Search for the cell housing the specified text and yield its [x, y] center coordinate. 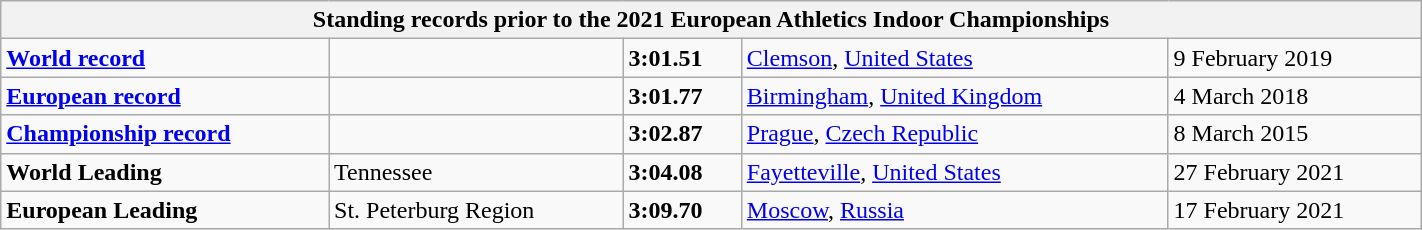
Standing records prior to the 2021 European Athletics Indoor Championships [711, 20]
Birmingham, United Kingdom [954, 96]
Tennessee [476, 172]
3:04.08 [682, 172]
Clemson, United States [954, 58]
Fayetteville, United States [954, 172]
European Leading [165, 210]
Moscow, Russia [954, 210]
27 February 2021 [1294, 172]
Prague, Czech Republic [954, 134]
St. Peterburg Region [476, 210]
3:01.51 [682, 58]
3:09.70 [682, 210]
Championship record [165, 134]
4 March 2018 [1294, 96]
3:01.77 [682, 96]
World record [165, 58]
3:02.87 [682, 134]
8 March 2015 [1294, 134]
9 February 2019 [1294, 58]
World Leading [165, 172]
European record [165, 96]
17 February 2021 [1294, 210]
